Search for the cell housing the specified text and yield its (X, Y) center coordinate. 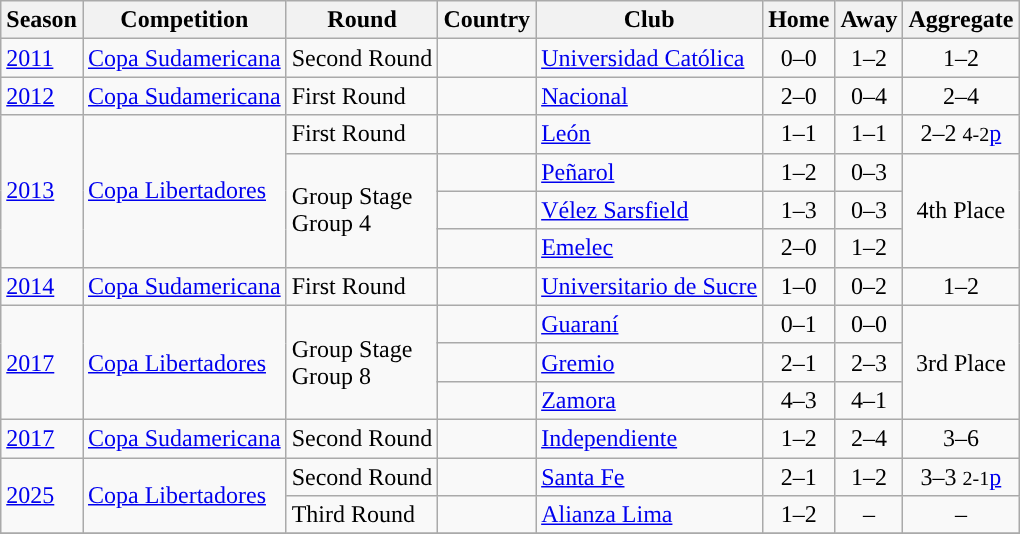
León (650, 134)
Group StageGroup 8 (362, 362)
Alianza Lima (650, 515)
Aggregate (961, 20)
2025 (42, 496)
3–3 2-1p (961, 477)
0–2 (869, 286)
Peñarol (650, 172)
4–3 (799, 400)
Gremio (650, 362)
Third Round (362, 515)
2014 (42, 286)
Vélez Sarsfield (650, 210)
Away (869, 20)
Competition (184, 20)
Zamora (650, 400)
Nacional (650, 96)
0–4 (869, 96)
2–2 4-2p (961, 134)
Club (650, 20)
3–6 (961, 438)
0–1 (799, 324)
2–3 (869, 362)
Guaraní (650, 324)
Universidad Católica (650, 58)
1–0 (799, 286)
2012 (42, 96)
1–3 (799, 210)
Home (799, 20)
2013 (42, 191)
4th Place (961, 210)
Santa Fe (650, 477)
3rd Place (961, 362)
Independiente (650, 438)
2011 (42, 58)
Emelec (650, 248)
4–1 (869, 400)
Group StageGroup 4 (362, 210)
Universitario de Sucre (650, 286)
Country (487, 20)
Round (362, 20)
Season (42, 20)
